For the text-containing cell, return its midpoint in [x, y] coordinate format. 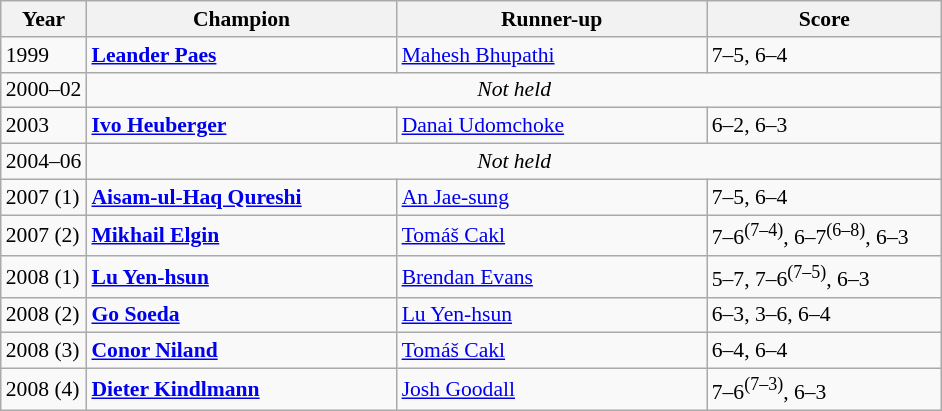
Conor Niland [241, 351]
6–2, 6–3 [824, 126]
Year [44, 19]
Champion [241, 19]
Danai Udomchoke [552, 126]
5–7, 7–6(7–5), 6–3 [824, 276]
Mahesh Bhupathi [552, 55]
Brendan Evans [552, 276]
Josh Goodall [552, 390]
6–3, 3–6, 6–4 [824, 316]
Ivo Heuberger [241, 126]
2008 (2) [44, 316]
2008 (1) [44, 276]
2003 [44, 126]
Leander Paes [241, 55]
7–6(7–3), 6–3 [824, 390]
Runner-up [552, 19]
Go Soeda [241, 316]
2007 (2) [44, 236]
2004–06 [44, 162]
2000–02 [44, 90]
Dieter Kindlmann [241, 390]
6–4, 6–4 [824, 351]
Mikhail Elgin [241, 236]
1999 [44, 55]
Aisam-ul-Haq Qureshi [241, 197]
An Jae-sung [552, 197]
2008 (4) [44, 390]
Score [824, 19]
7–6(7–4), 6–7(6–8), 6–3 [824, 236]
2008 (3) [44, 351]
2007 (1) [44, 197]
